Find where the given text appears and provide that cell's center as (x, y) coordinate. 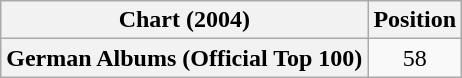
German Albums (Official Top 100) (184, 58)
Position (415, 20)
58 (415, 58)
Chart (2004) (184, 20)
